Locate the cell with the specified text and output its [X, Y] center coordinate. 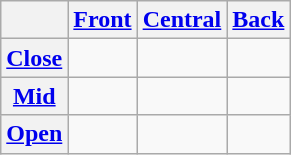
Front [102, 20]
Mid [34, 96]
Central [182, 20]
Back [258, 20]
Close [34, 58]
Open [34, 134]
